Determine the (X, Y) coordinate at the center of the cell enclosing the given text.  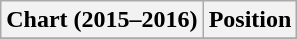
Chart (2015–2016) (102, 20)
Position (250, 20)
